Pinpoint the cell where the given text exists, returning its [X, Y] midpoint coordinate. 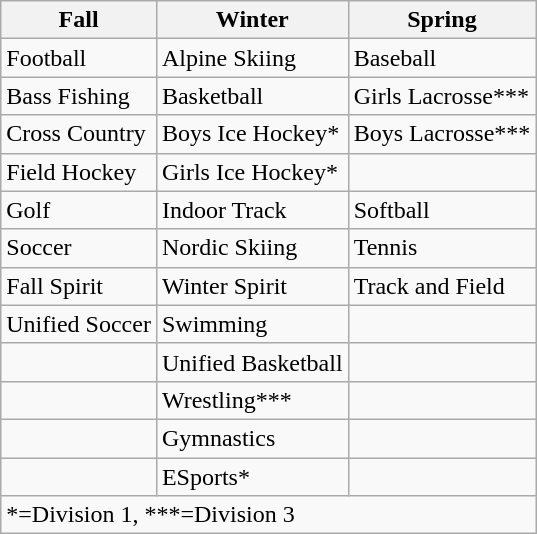
Tennis [442, 248]
Swimming [252, 324]
Girls Ice Hockey* [252, 172]
ESports* [252, 477]
Boys Lacrosse*** [442, 134]
Golf [79, 210]
Boys Ice Hockey* [252, 134]
Football [79, 58]
Soccer [79, 248]
Fall Spirit [79, 286]
Unified Soccer [79, 324]
Girls Lacrosse*** [442, 96]
Nordic Skiing [252, 248]
Fall [79, 20]
Winter Spirit [252, 286]
Indoor Track [252, 210]
Unified Basketball [252, 362]
Alpine Skiing [252, 58]
Basketball [252, 96]
Field Hockey [79, 172]
Wrestling*** [252, 400]
Cross Country [79, 134]
*=Division 1, ***=Division 3 [268, 515]
Softball [442, 210]
Baseball [442, 58]
Winter [252, 20]
Track and Field [442, 286]
Spring [442, 20]
Gymnastics [252, 438]
Bass Fishing [79, 96]
